Pinpoint the cell where the given text exists, returning its [x, y] midpoint coordinate. 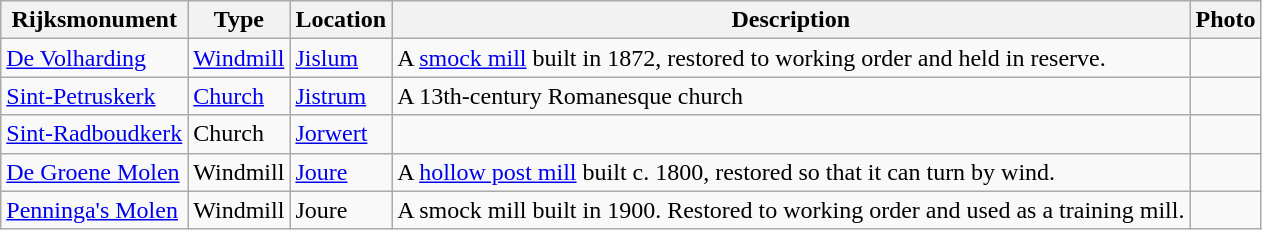
A hollow post mill built c. 1800, restored so that it can turn by wind. [791, 172]
A smock mill built in 1900. Restored to working order and used as a training mill. [791, 210]
Jistrum [341, 96]
Jorwert [341, 134]
De Volharding [94, 58]
Location [341, 20]
Penninga's Molen [94, 210]
Sint-Radboudkerk [94, 134]
A smock mill built in 1872, restored to working order and held in reserve. [791, 58]
A 13th-century Romanesque church [791, 96]
Description [791, 20]
Type [239, 20]
Sint-Petruskerk [94, 96]
Jislum [341, 58]
Rijksmonument [94, 20]
De Groene Molen [94, 172]
Photo [1226, 20]
